Scan for the cell matching the given text and deliver its [X, Y] coordinate at center. 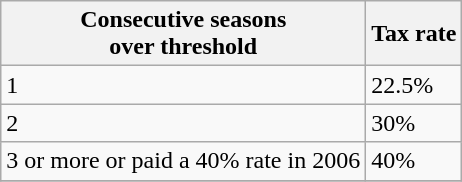
22.5% [414, 85]
Consecutive seasons over threshold [184, 34]
3 or more or paid a 40% rate in 2006 [184, 161]
40% [414, 161]
1 [184, 85]
30% [414, 123]
2 [184, 123]
Tax rate [414, 34]
